Provide the (X, Y) coordinate of the cell's center where the given text is located.  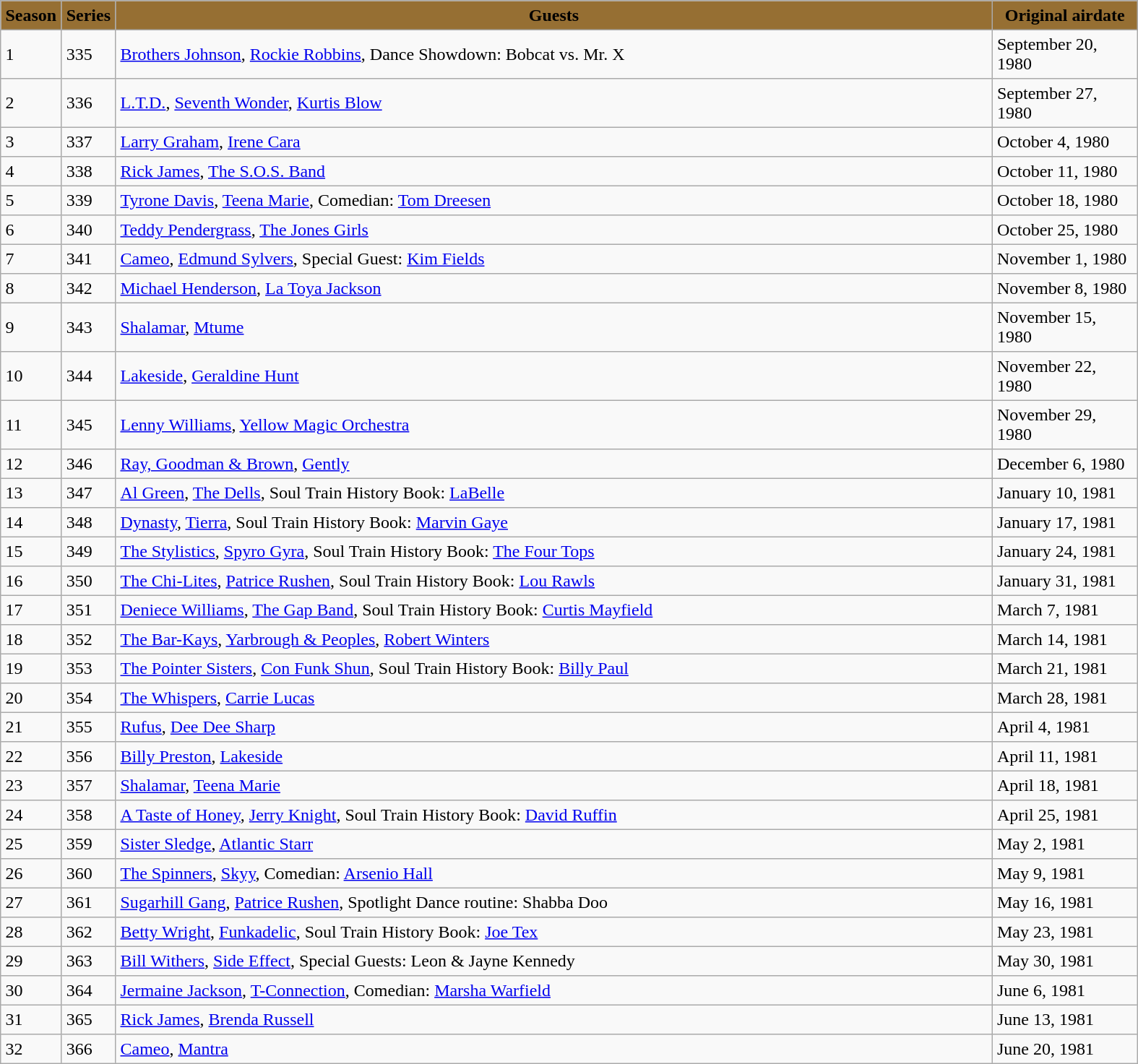
361 (88, 902)
341 (88, 259)
April 11, 1981 (1065, 756)
348 (88, 522)
November 8, 1980 (1065, 288)
355 (88, 727)
Guests (554, 15)
353 (88, 668)
344 (88, 376)
January 24, 1981 (1065, 551)
335 (88, 54)
15 (31, 551)
28 (31, 932)
May 23, 1981 (1065, 932)
January 31, 1981 (1065, 581)
21 (31, 727)
December 6, 1980 (1065, 464)
November 22, 1980 (1065, 376)
11 (31, 425)
25 (31, 844)
Dynasty, Tierra, Soul Train History Book: Marvin Gaye (554, 522)
351 (88, 610)
366 (88, 1049)
May 30, 1981 (1065, 961)
358 (88, 815)
Sugarhill Gang, Patrice Rushen, Spotlight Dance routine: Shabba Doo (554, 902)
17 (31, 610)
Ray, Goodman & Brown, Gently (554, 464)
Rick James, Brenda Russell (554, 1019)
339 (88, 200)
April 4, 1981 (1065, 727)
345 (88, 425)
April 25, 1981 (1065, 815)
May 16, 1981 (1065, 902)
Jermaine Jackson, T-Connection, Comedian: Marsha Warfield (554, 990)
20 (31, 698)
June 6, 1981 (1065, 990)
September 27, 1980 (1065, 103)
359 (88, 844)
May 9, 1981 (1065, 873)
Michael Henderson, La Toya Jackson (554, 288)
Tyrone Davis, Teena Marie, Comedian: Tom Dreesen (554, 200)
Teddy Pendergrass, The Jones Girls (554, 230)
The Stylistics, Spyro Gyra, Soul Train History Book: The Four Tops (554, 551)
27 (31, 902)
350 (88, 581)
340 (88, 230)
The Pointer Sisters, Con Funk Shun, Soul Train History Book: Billy Paul (554, 668)
A Taste of Honey, Jerry Knight, Soul Train History Book: David Ruffin (554, 815)
Brothers Johnson, Rockie Robbins, Dance Showdown: Bobcat vs. Mr. X (554, 54)
31 (31, 1019)
October 4, 1980 (1065, 142)
338 (88, 171)
32 (31, 1049)
2 (31, 103)
13 (31, 493)
Series (88, 15)
22 (31, 756)
The Chi-Lites, Patrice Rushen, Soul Train History Book: Lou Rawls (554, 581)
356 (88, 756)
March 28, 1981 (1065, 698)
Shalamar, Mtume (554, 327)
12 (31, 464)
360 (88, 873)
343 (88, 327)
342 (88, 288)
Original airdate (1065, 15)
347 (88, 493)
16 (31, 581)
November 15, 1980 (1065, 327)
1 (31, 54)
The Spinners, Skyy, Comedian: Arsenio Hall (554, 873)
May 2, 1981 (1065, 844)
18 (31, 639)
9 (31, 327)
23 (31, 785)
June 20, 1981 (1065, 1049)
19 (31, 668)
352 (88, 639)
The Whispers, Carrie Lucas (554, 698)
L.T.D., Seventh Wonder, Kurtis Blow (554, 103)
Al Green, The Dells, Soul Train History Book: LaBelle (554, 493)
November 1, 1980 (1065, 259)
3 (31, 142)
October 11, 1980 (1065, 171)
357 (88, 785)
Cameo, Edmund Sylvers, Special Guest: Kim Fields (554, 259)
The Bar-Kays, Yarbrough & Peoples, Robert Winters (554, 639)
November 29, 1980 (1065, 425)
4 (31, 171)
September 20, 1980 (1065, 54)
Lenny Williams, Yellow Magic Orchestra (554, 425)
349 (88, 551)
5 (31, 200)
Betty Wright, Funkadelic, Soul Train History Book: Joe Tex (554, 932)
354 (88, 698)
April 18, 1981 (1065, 785)
6 (31, 230)
Rufus, Dee Dee Sharp (554, 727)
362 (88, 932)
Larry Graham, Irene Cara (554, 142)
24 (31, 815)
Season (31, 15)
336 (88, 103)
29 (31, 961)
7 (31, 259)
30 (31, 990)
10 (31, 376)
337 (88, 142)
Bill Withers, Side Effect, Special Guests: Leon & Jayne Kennedy (554, 961)
Rick James, The S.O.S. Band (554, 171)
363 (88, 961)
January 17, 1981 (1065, 522)
364 (88, 990)
October 18, 1980 (1065, 200)
14 (31, 522)
Lakeside, Geraldine Hunt (554, 376)
Deniece Williams, The Gap Band, Soul Train History Book: Curtis Mayfield (554, 610)
March 21, 1981 (1065, 668)
January 10, 1981 (1065, 493)
26 (31, 873)
March 14, 1981 (1065, 639)
March 7, 1981 (1065, 610)
Shalamar, Teena Marie (554, 785)
346 (88, 464)
October 25, 1980 (1065, 230)
365 (88, 1019)
Billy Preston, Lakeside (554, 756)
Sister Sledge, Atlantic Starr (554, 844)
June 13, 1981 (1065, 1019)
Cameo, Mantra (554, 1049)
8 (31, 288)
